Capture the cell that displays the provided text and extract its [x, y] central coordinate. 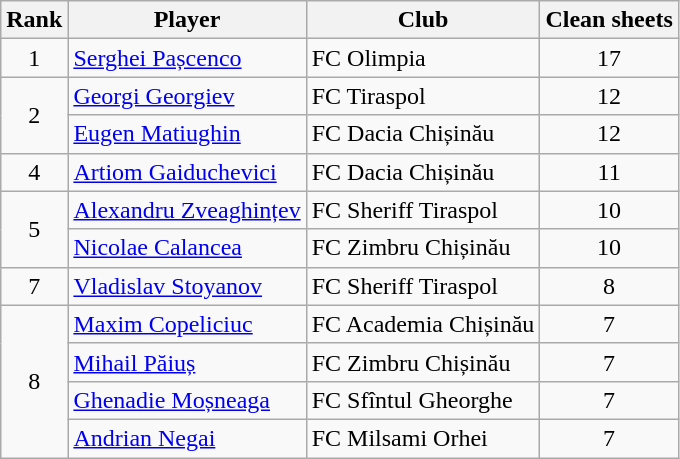
Nicolae Calancea [187, 248]
5 [34, 229]
Rank [34, 20]
1 [34, 58]
Artiom Gaiduchevici [187, 172]
Clean sheets [609, 20]
FC Sfîntul Gheorghe [423, 400]
FC Tiraspol [423, 96]
FC Olimpia [423, 58]
FC Milsami Orhei [423, 438]
17 [609, 58]
2 [34, 115]
11 [609, 172]
Player [187, 20]
Georgi Georgiev [187, 96]
Eugen Matiughin [187, 134]
Mihail Păiuș [187, 362]
Ghenadie Moșneaga [187, 400]
4 [34, 172]
Vladislav Stoyanov [187, 286]
Club [423, 20]
Alexandru Zveaghințev [187, 210]
Andrian Negai [187, 438]
Maxim Copeliciuc [187, 324]
Serghei Pașcenco [187, 58]
FC Academia Chișinău [423, 324]
